Extract the [X, Y] coordinate from the center of the cell holding the provided text.  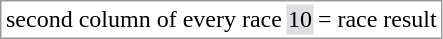
second column of every race [144, 19]
= race result [377, 19]
10 [300, 19]
